Scan for the cell matching the given text and deliver its (X, Y) coordinate at center. 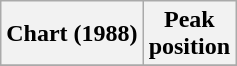
Peakposition (189, 34)
Chart (1988) (72, 34)
